Detect which cell encompasses the target text, then output its (X, Y) center coordinate. 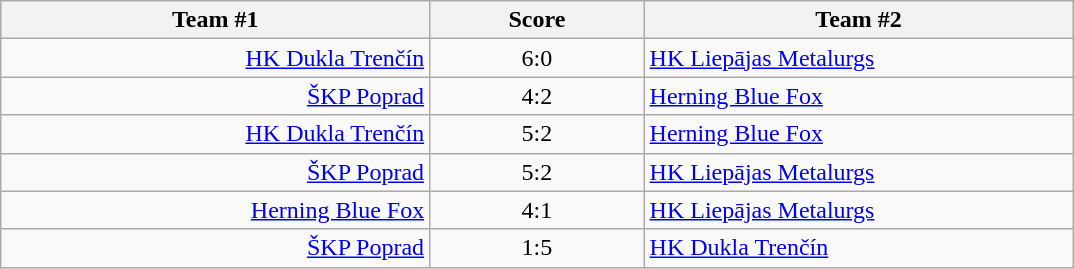
Team #2 (858, 20)
Team #1 (216, 20)
4:2 (537, 96)
6:0 (537, 58)
1:5 (537, 248)
4:1 (537, 210)
Score (537, 20)
